Locate the cell with the specified text and output its [X, Y] center coordinate. 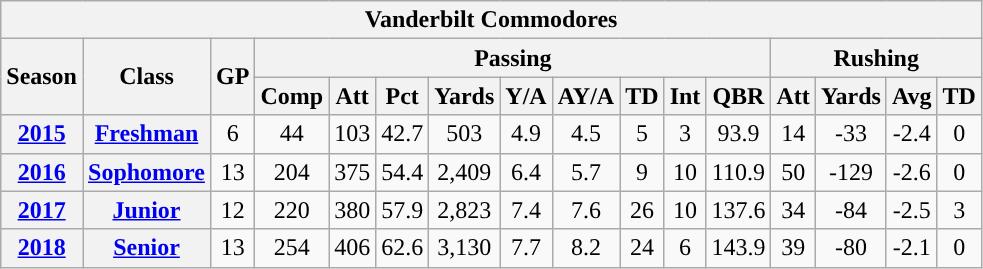
380 [352, 210]
Vanderbilt Commodores [492, 20]
Int [685, 96]
93.9 [738, 134]
2,823 [464, 210]
-2.4 [912, 134]
7.7 [526, 248]
2018 [42, 248]
44 [292, 134]
12 [232, 210]
8.2 [586, 248]
39 [793, 248]
-80 [850, 248]
5.7 [586, 172]
2017 [42, 210]
62.6 [402, 248]
Freshman [146, 134]
-33 [850, 134]
14 [793, 134]
5 [642, 134]
Class [146, 77]
Season [42, 77]
2016 [42, 172]
Pct [402, 96]
50 [793, 172]
AY/A [586, 96]
GP [232, 77]
-2.1 [912, 248]
110.9 [738, 172]
503 [464, 134]
4.9 [526, 134]
-84 [850, 210]
QBR [738, 96]
3,130 [464, 248]
Avg [912, 96]
Comp [292, 96]
103 [352, 134]
9 [642, 172]
7.4 [526, 210]
2,409 [464, 172]
Sophomore [146, 172]
2015 [42, 134]
220 [292, 210]
6.4 [526, 172]
406 [352, 248]
-2.6 [912, 172]
Y/A [526, 96]
26 [642, 210]
54.4 [402, 172]
57.9 [402, 210]
Rushing [876, 58]
4.5 [586, 134]
-129 [850, 172]
137.6 [738, 210]
34 [793, 210]
42.7 [402, 134]
Senior [146, 248]
24 [642, 248]
-2.5 [912, 210]
Junior [146, 210]
204 [292, 172]
375 [352, 172]
Passing [513, 58]
254 [292, 248]
7.6 [586, 210]
143.9 [738, 248]
